Return the (X, Y) coordinate for the center point of the cell that contains the specified text.  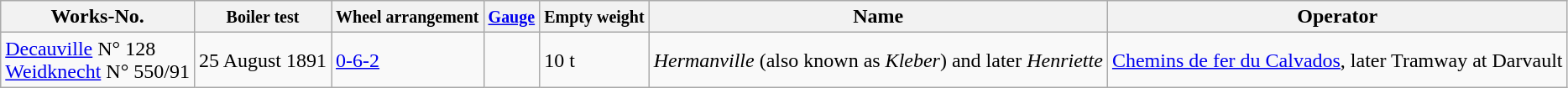
Operator (1337, 17)
Works-No. (97, 17)
Decauville N° 128Weidknecht N° 550/91 (97, 60)
Wheel arrangement (408, 17)
Chemins de fer du Calvados, later Tramway at Darvault (1337, 60)
Boiler test (262, 17)
Empty weight (594, 17)
10 t (594, 60)
25 August 1891 (262, 60)
Gauge (512, 17)
0-6-2 (408, 60)
Hermanville (also known as Kleber) and later Henriette (878, 60)
Name (878, 17)
